Identify which cell holds the provided text, then report its (x, y) central coordinate. 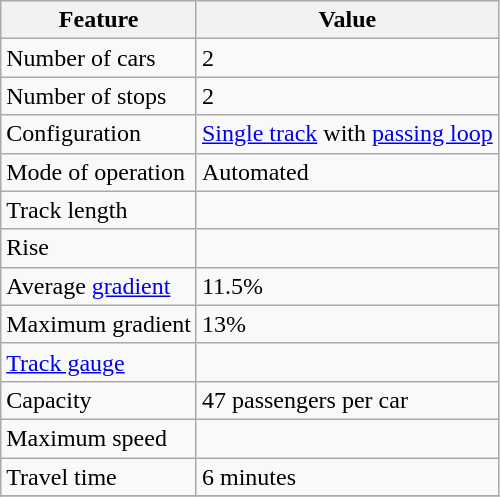
Maximum gradient (99, 324)
Automated (347, 172)
Feature (99, 20)
Configuration (99, 134)
13% (347, 324)
47 passengers per car (347, 400)
11.5% (347, 286)
Single track with passing loop (347, 134)
6 minutes (347, 477)
Maximum speed (99, 438)
Number of cars (99, 58)
Average gradient (99, 286)
Rise (99, 248)
Track length (99, 210)
Track gauge (99, 362)
Travel time (99, 477)
Capacity (99, 400)
Mode of operation (99, 172)
Number of stops (99, 96)
Value (347, 20)
